Search for the cell housing the specified text and yield its (x, y) center coordinate. 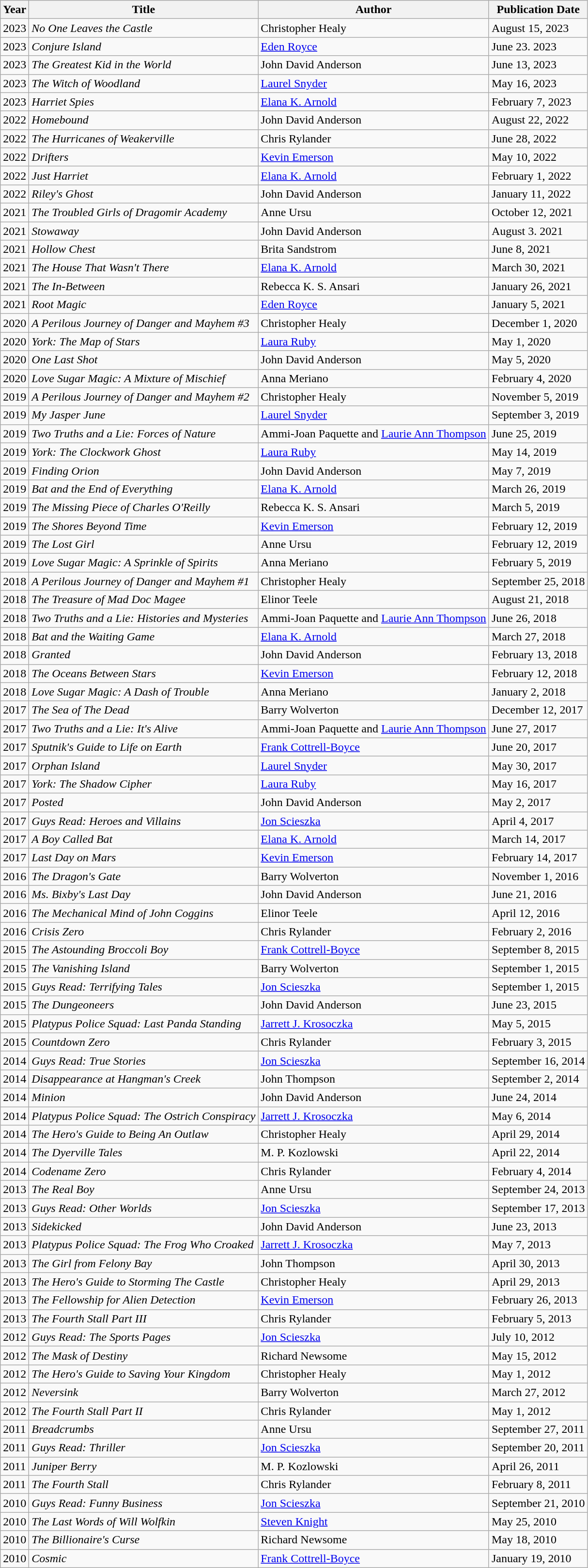
February 3, 2015 (538, 1042)
Two Truths and a Lie: It's Alive (143, 729)
February 2, 2016 (538, 931)
York: The Shadow Cipher (143, 784)
The Fellowship for Alien Detection (143, 1300)
Guys Read: Other Worlds (143, 1208)
Cosmic (143, 1558)
The Treasure of Mad Doc Magee (143, 600)
Last Day on Mars (143, 858)
June 27, 2017 (538, 729)
The Mask of Destiny (143, 1355)
Granted (143, 655)
May 16, 2023 (538, 83)
February 14, 2017 (538, 858)
Guys Read: Thriller (143, 1448)
May 16, 2017 (538, 784)
February 1, 2022 (538, 175)
Brita Sandstrom (374, 249)
Neversink (143, 1392)
The Hero's Guide to Being An Outlaw (143, 1134)
October 12, 2021 (538, 212)
The Fourth Stall (143, 1485)
June 21, 2016 (538, 895)
Platypus Police Squad: The Frog Who Croaked (143, 1245)
The In-Between (143, 286)
Author (374, 10)
Just Harriet (143, 175)
August 15, 2023 (538, 28)
March 26, 2019 (538, 489)
September 16, 2014 (538, 1060)
The Dyerville Tales (143, 1153)
August 3. 2021 (538, 231)
April 29, 2013 (538, 1282)
January 19, 2010 (538, 1558)
The Mechanical Mind of John Coggins (143, 913)
September 17, 2013 (538, 1208)
June 24, 2014 (538, 1097)
The Troubled Girls of Dragomir Academy (143, 212)
Juniper Berry (143, 1466)
Sidekicked (143, 1226)
The Vanishing Island (143, 968)
The Hero's Guide to Saving Your Kingdom (143, 1374)
The Missing Piece of Charles O'Reilly (143, 507)
Guys Read: True Stories (143, 1060)
February 8, 2011 (538, 1485)
May 25, 2010 (538, 1521)
A Perilous Journey of Danger and Mayhem #3 (143, 323)
July 10, 2012 (538, 1337)
One Last Shot (143, 360)
Two Truths and a Lie: Histories and Mysteries (143, 618)
May 5, 2015 (538, 1024)
January 5, 2021 (538, 305)
Riley's Ghost (143, 194)
May 6, 2014 (538, 1116)
June 26, 2018 (538, 618)
A Boy Called Bat (143, 839)
Publication Date (538, 10)
September 25, 2018 (538, 581)
May 1, 2020 (538, 342)
February 5, 2019 (538, 563)
Platypus Police Squad: The Ostrich Conspiracy (143, 1116)
The Greatest Kid in the World (143, 65)
The Astounding Broccoli Boy (143, 950)
March 30, 2021 (538, 268)
Bat and the Waiting Game (143, 637)
April 12, 2016 (538, 913)
Finding Orion (143, 470)
Guys Read: Heroes and Villains (143, 821)
January 2, 2018 (538, 692)
Drifters (143, 157)
March 27, 2012 (538, 1392)
September 27, 2011 (538, 1429)
My Jasper June (143, 415)
The Hero's Guide to Storming The Castle (143, 1282)
Homebound (143, 120)
February 26, 2013 (538, 1300)
May 18, 2010 (538, 1540)
February 5, 2013 (538, 1319)
Love Sugar Magic: A Dash of Trouble (143, 692)
March 5, 2019 (538, 507)
June 25, 2019 (538, 434)
York: The Map of Stars (143, 342)
June 20, 2017 (538, 747)
The Last Words of Will Wolfkin (143, 1521)
Guys Read: Terrifying Tales (143, 987)
Conjure Island (143, 47)
April 26, 2011 (538, 1466)
The Oceans Between Stars (143, 673)
Countdown Zero (143, 1042)
January 11, 2022 (538, 194)
Love Sugar Magic: A Mixture of Mischief (143, 378)
March 27, 2018 (538, 637)
April 30, 2013 (538, 1263)
September 24, 2013 (538, 1190)
Sputnik's Guide to Life on Earth (143, 747)
February 7, 2023 (538, 102)
May 2, 2017 (538, 802)
No One Leaves the Castle (143, 28)
Codename Zero (143, 1171)
May 10, 2022 (538, 157)
December 1, 2020 (538, 323)
February 13, 2018 (538, 655)
November 5, 2019 (538, 397)
August 21, 2018 (538, 600)
Hollow Chest (143, 249)
Crisis Zero (143, 931)
May 7, 2019 (538, 470)
Title (143, 10)
The Hurricanes of Weakerville (143, 139)
September 20, 2011 (538, 1448)
April 29, 2014 (538, 1134)
The Sea of The Dead (143, 710)
The Girl from Felony Bay (143, 1263)
April 22, 2014 (538, 1153)
The Real Boy (143, 1190)
Orphan Island (143, 765)
The Dragon's Gate (143, 876)
Steven Knight (374, 1521)
Root Magic (143, 305)
The Fourth Stall Part III (143, 1319)
The Lost Girl (143, 544)
Platypus Police Squad: Last Panda Standing (143, 1024)
Guys Read: Funny Business (143, 1503)
Breadcrumbs (143, 1429)
May 15, 2012 (538, 1355)
June 23, 2013 (538, 1226)
Guys Read: The Sports Pages (143, 1337)
September 3, 2019 (538, 415)
June 28, 2022 (538, 139)
The Shores Beyond Time (143, 526)
September 2, 2014 (538, 1079)
Stowaway (143, 231)
November 1, 2016 (538, 876)
May 7, 2013 (538, 1245)
March 14, 2017 (538, 839)
May 30, 2017 (538, 765)
Year (15, 10)
April 4, 2017 (538, 821)
June 13, 2023 (538, 65)
September 21, 2010 (538, 1503)
January 26, 2021 (538, 286)
September 8, 2015 (538, 950)
Disappearance at Hangman's Creek (143, 1079)
June 23. 2023 (538, 47)
Ms. Bixby's Last Day (143, 895)
February 4, 2014 (538, 1171)
The Witch of Woodland (143, 83)
May 5, 2020 (538, 360)
May 14, 2019 (538, 452)
A Perilous Journey of Danger and Mayhem #2 (143, 397)
June 8, 2021 (538, 249)
Minion (143, 1097)
The House That Wasn't There (143, 268)
Two Truths and a Lie: Forces of Nature (143, 434)
The Billionaire's Curse (143, 1540)
Harriet Spies (143, 102)
A Perilous Journey of Danger and Mayhem #1 (143, 581)
The Dungeoneers (143, 1005)
August 22, 2022 (538, 120)
June 23, 2015 (538, 1005)
The Fourth Stall Part II (143, 1411)
February 12, 2018 (538, 673)
York: The Clockwork Ghost (143, 452)
Posted (143, 802)
Love Sugar Magic: A Sprinkle of Spirits (143, 563)
February 4, 2020 (538, 378)
Bat and the End of Everything (143, 489)
December 12, 2017 (538, 710)
